Determine the [x, y] coordinate at the center of the cell enclosing the given text.  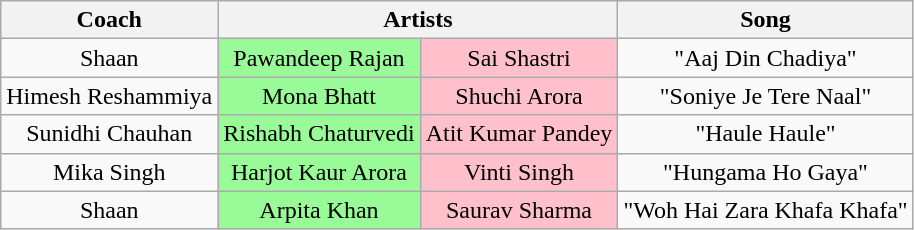
Himesh Reshammiya [110, 96]
Saurav Sharma [519, 210]
Rishabh Chaturvedi [319, 134]
Coach [110, 20]
Sunidhi Chauhan [110, 134]
Atit Kumar Pandey [519, 134]
Sai Shastri [519, 58]
"Aaj Din Chadiya" [766, 58]
Harjot Kaur Arora [319, 172]
"Soniye Je Tere Naal" [766, 96]
"Haule Haule" [766, 134]
Mika Singh [110, 172]
"Hungama Ho Gaya" [766, 172]
Shuchi Arora [519, 96]
"Woh Hai Zara Khafa Khafa" [766, 210]
Mona Bhatt [319, 96]
Vinti Singh [519, 172]
Arpita Khan [319, 210]
Artists [418, 20]
Song [766, 20]
Pawandeep Rajan [319, 58]
